Locate the cell with the specified text and output its [X, Y] center coordinate. 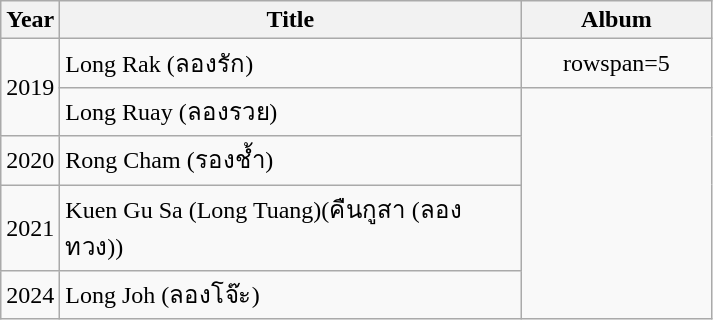
Title [290, 20]
rowspan=5 [616, 64]
Album [616, 20]
2019 [30, 88]
Rong Cham (รองช้ำ) [290, 160]
Long Ruay (ลองรวย) [290, 112]
Long Joh (ลองโจ๊ะ) [290, 296]
Kuen Gu Sa (Long Tuang)(คืนกูสา (ลองทวง)) [290, 227]
2020 [30, 160]
2021 [30, 227]
Long Rak (ลองรัก) [290, 64]
2024 [30, 296]
Year [30, 20]
